Pinpoint the cell where the given text exists, returning its (X, Y) midpoint coordinate. 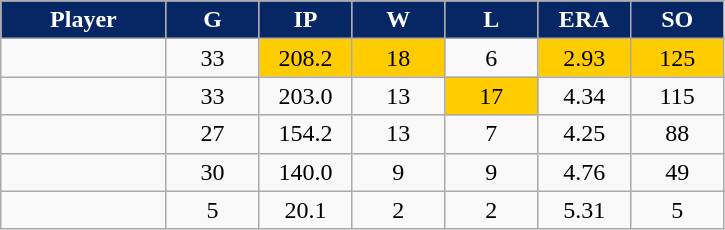
4.34 (584, 96)
203.0 (306, 96)
L (492, 20)
SO (678, 20)
20.1 (306, 210)
5.31 (584, 210)
IP (306, 20)
ERA (584, 20)
208.2 (306, 58)
88 (678, 134)
125 (678, 58)
154.2 (306, 134)
27 (212, 134)
G (212, 20)
18 (398, 58)
4.76 (584, 172)
2.93 (584, 58)
17 (492, 96)
6 (492, 58)
49 (678, 172)
4.25 (584, 134)
Player (84, 20)
140.0 (306, 172)
30 (212, 172)
W (398, 20)
115 (678, 96)
7 (492, 134)
